Identify which cell holds the provided text, then report its [X, Y] central coordinate. 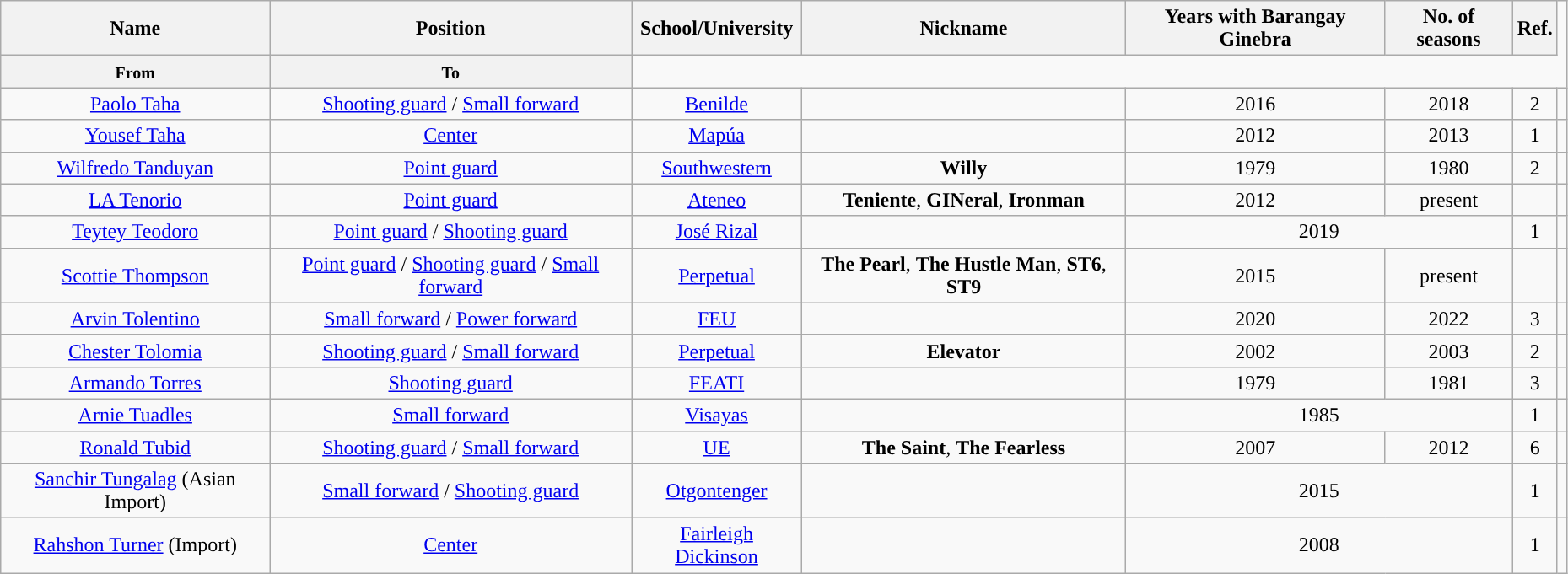
Point guard / Shooting guard / Small forward [450, 275]
1981 [1449, 383]
2022 [1449, 319]
UE [717, 448]
Point guard / Shooting guard [450, 232]
Small forward [450, 415]
Years with Barangay Ginebra [1255, 29]
Arvin Tolentino [135, 319]
School/University [717, 29]
2019 [1319, 232]
Southwestern [717, 168]
No. of seasons [1449, 29]
Shooting guard [450, 383]
Small forward / Shooting guard [450, 491]
Ronald Tubid [135, 448]
Ref. [1535, 29]
Arnie Tuadles [135, 415]
Willy [964, 168]
Benilde [717, 104]
1985 [1319, 415]
Position [450, 29]
Otgontenger [717, 491]
LA Tenorio [135, 200]
Sanchir Tungalag (Asian Import) [135, 491]
Fairleigh Dickinson [717, 546]
Elevator [964, 351]
Rahshon Turner (Import) [135, 546]
To [450, 72]
2018 [1449, 104]
6 [1535, 448]
2016 [1255, 104]
1980 [1449, 168]
Paolo Taha [135, 104]
2008 [1319, 546]
FEU [717, 319]
2002 [1255, 351]
2013 [1449, 136]
2003 [1449, 351]
Scottie Thompson [135, 275]
Visayas [717, 415]
Name [135, 29]
Chester Tolomia [135, 351]
The Saint, The Fearless [964, 448]
Teniente, GINeral, Ironman [964, 200]
From [135, 72]
Yousef Taha [135, 136]
Teytey Teodoro [135, 232]
Ateneo [717, 200]
Mapúa [717, 136]
Small forward / Power forward [450, 319]
FEATI [717, 383]
Wilfredo Tanduyan [135, 168]
Armando Torres [135, 383]
Nickname [964, 29]
2007 [1255, 448]
The Pearl, The Hustle Man, ST6, ST9 [964, 275]
José Rizal [717, 232]
2020 [1255, 319]
